Locate the cell with the specified text and output its (x, y) center coordinate. 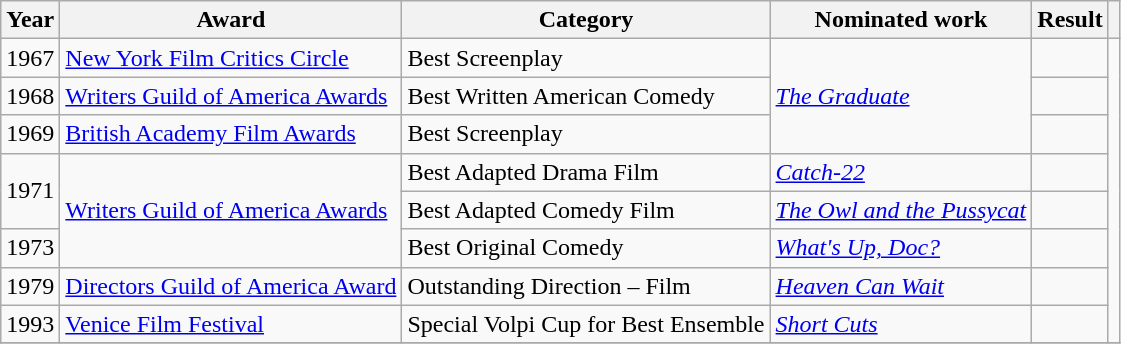
Category (586, 20)
Catch-22 (901, 172)
Short Cuts (901, 324)
1969 (30, 134)
New York Film Critics Circle (231, 58)
The Owl and the Pussycat (901, 210)
What's Up, Doc? (901, 248)
Special Volpi Cup for Best Ensemble (586, 324)
1968 (30, 96)
Result (1070, 20)
Nominated work (901, 20)
Best Adapted Drama Film (586, 172)
1979 (30, 286)
1993 (30, 324)
Best Adapted Comedy Film (586, 210)
The Graduate (901, 96)
Outstanding Direction – Film (586, 286)
1973 (30, 248)
Year (30, 20)
Best Written American Comedy (586, 96)
1967 (30, 58)
Award (231, 20)
1971 (30, 191)
Heaven Can Wait (901, 286)
Directors Guild of America Award (231, 286)
Venice Film Festival (231, 324)
Best Original Comedy (586, 248)
British Academy Film Awards (231, 134)
